Capture the cell that displays the provided text and extract its [x, y] central coordinate. 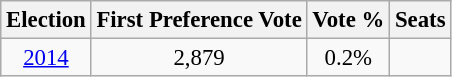
Vote % [348, 20]
Seats [420, 20]
Election [46, 20]
2014 [46, 58]
First Preference Vote [199, 20]
0.2% [348, 58]
2,879 [199, 58]
